Pinpoint the cell where the given text exists, returning its [x, y] midpoint coordinate. 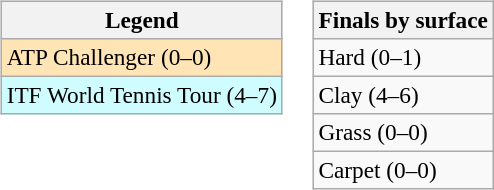
Hard (0–1) [403, 57]
ITF World Tennis Tour (4–7) [142, 95]
Clay (4–6) [403, 95]
Legend [142, 20]
Finals by surface [403, 20]
Carpet (0–0) [403, 171]
ATP Challenger (0–0) [142, 57]
Grass (0–0) [403, 133]
